Scan for the cell matching the given text and deliver its (x, y) coordinate at center. 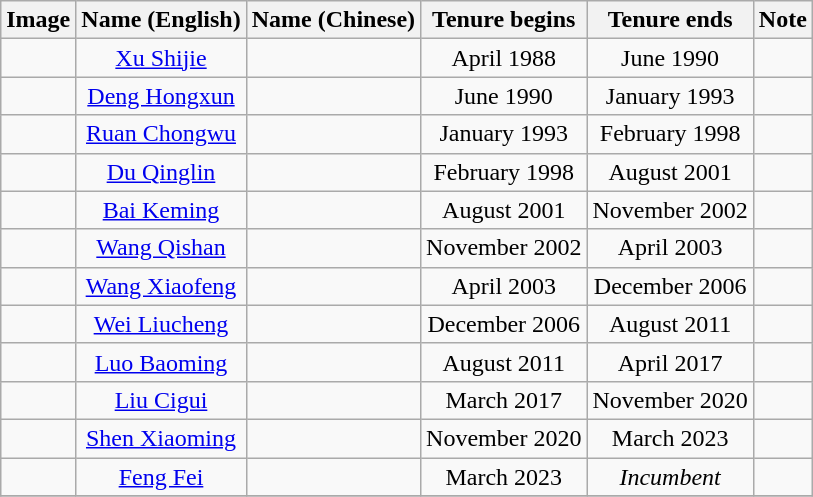
Du Qinglin (161, 172)
Wang Qishan (161, 248)
Image (38, 20)
Wei Liucheng (161, 324)
Tenure begins (504, 20)
Xu Shijie (161, 58)
Incumbent (670, 477)
Bai Keming (161, 210)
Liu Cigui (161, 400)
Tenure ends (670, 20)
Name (English) (161, 20)
Note (782, 20)
Feng Fei (161, 477)
Deng Hongxun (161, 96)
Shen Xiaoming (161, 438)
Luo Baoming (161, 362)
March 2017 (504, 400)
April 2017 (670, 362)
Name (Chinese) (333, 20)
April 1988 (504, 58)
Wang Xiaofeng (161, 286)
Ruan Chongwu (161, 134)
